Locate the cell with the specified text and output its (X, Y) center coordinate. 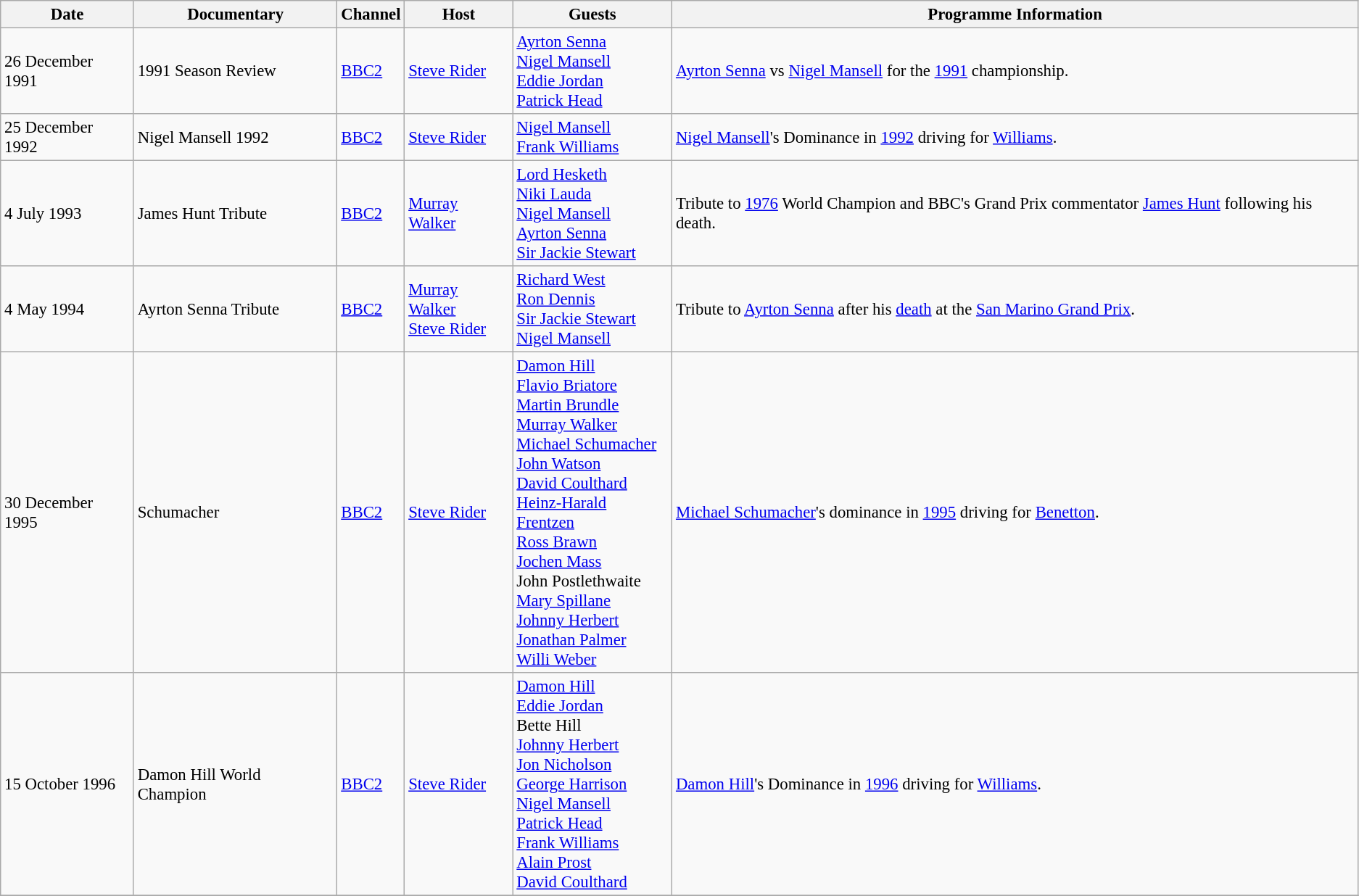
4 July 1993 (67, 214)
Ayrton Senna vs Nigel Mansell for the 1991 championship. (1015, 71)
Murray Walker (458, 214)
Richard West Ron Dennis Sir Jackie Stewart Nigel Mansell (592, 309)
Tribute to Ayrton Senna after his death at the San Marino Grand Prix. (1015, 309)
30 December 1995 (67, 513)
Guests (592, 14)
25 December 1992 (67, 138)
Schumacher (235, 513)
Michael Schumacher's dominance in 1995 driving for Benetton. (1015, 513)
4 May 1994 (67, 309)
Nigel Mansell's Dominance in 1992 driving for Williams. (1015, 138)
Damon Hill's Dominance in 1996 driving for Williams. (1015, 784)
Lord Hesketh Niki Lauda Nigel Mansell Ayrton Senna Sir Jackie Stewart (592, 214)
Ayrton Senna Nigel Mansell Eddie Jordan Patrick Head (592, 71)
Date (67, 14)
Damon Hill Eddie Jordan Bette Hill Johnny Herbert Jon Nicholson George Harrison Nigel Mansell Patrick Head Frank Williams Alain Prost David Coulthard (592, 784)
Tribute to 1976 World Champion and BBC's Grand Prix commentator James Hunt following his death. (1015, 214)
15 October 1996 (67, 784)
26 December 1991 (67, 71)
Damon Hill World Champion (235, 784)
Channel (371, 14)
Nigel Mansell 1992 (235, 138)
1991 Season Review (235, 71)
James Hunt Tribute (235, 214)
Murray Walker Steve Rider (458, 309)
Nigel Mansell Frank Williams (592, 138)
Ayrton Senna Tribute (235, 309)
Programme Information (1015, 14)
Documentary (235, 14)
Host (458, 14)
